Determine the (X, Y) coordinate at the center of the cell enclosing the given text.  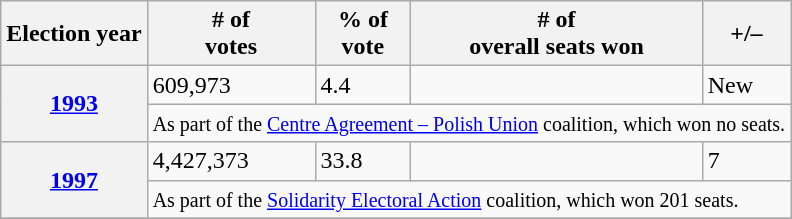
# ofoverall seats won (556, 34)
7 (746, 161)
Election year (74, 34)
% ofvote (363, 34)
609,973 (231, 85)
New (746, 85)
# ofvotes (231, 34)
4,427,373 (231, 161)
+/– (746, 34)
1993 (74, 104)
As part of the Centre Agreement – Polish Union coalition, which won no seats. (469, 123)
1997 (74, 180)
33.8 (363, 161)
4.4 (363, 85)
As part of the Solidarity Electoral Action coalition, which won 201 seats. (469, 199)
